Capture the cell that displays the provided text and extract its [X, Y] central coordinate. 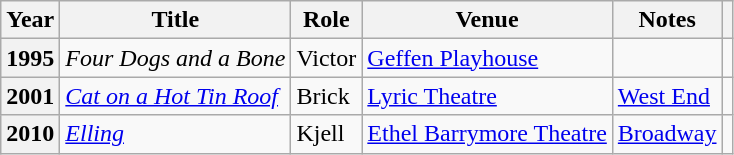
Victor [326, 58]
2010 [30, 134]
Geffen Playhouse [488, 58]
Cat on a Hot Tin Roof [176, 96]
2001 [30, 96]
Brick [326, 96]
Ethel Barrymore Theatre [488, 134]
Title [176, 20]
Kjell [326, 134]
Venue [488, 20]
1995 [30, 58]
Year [30, 20]
Broadway [667, 134]
Elling [176, 134]
Notes [667, 20]
Four Dogs and a Bone [176, 58]
West End [667, 96]
Lyric Theatre [488, 96]
Role [326, 20]
